Determine the (X, Y) coordinate at the center of the cell enclosing the given text.  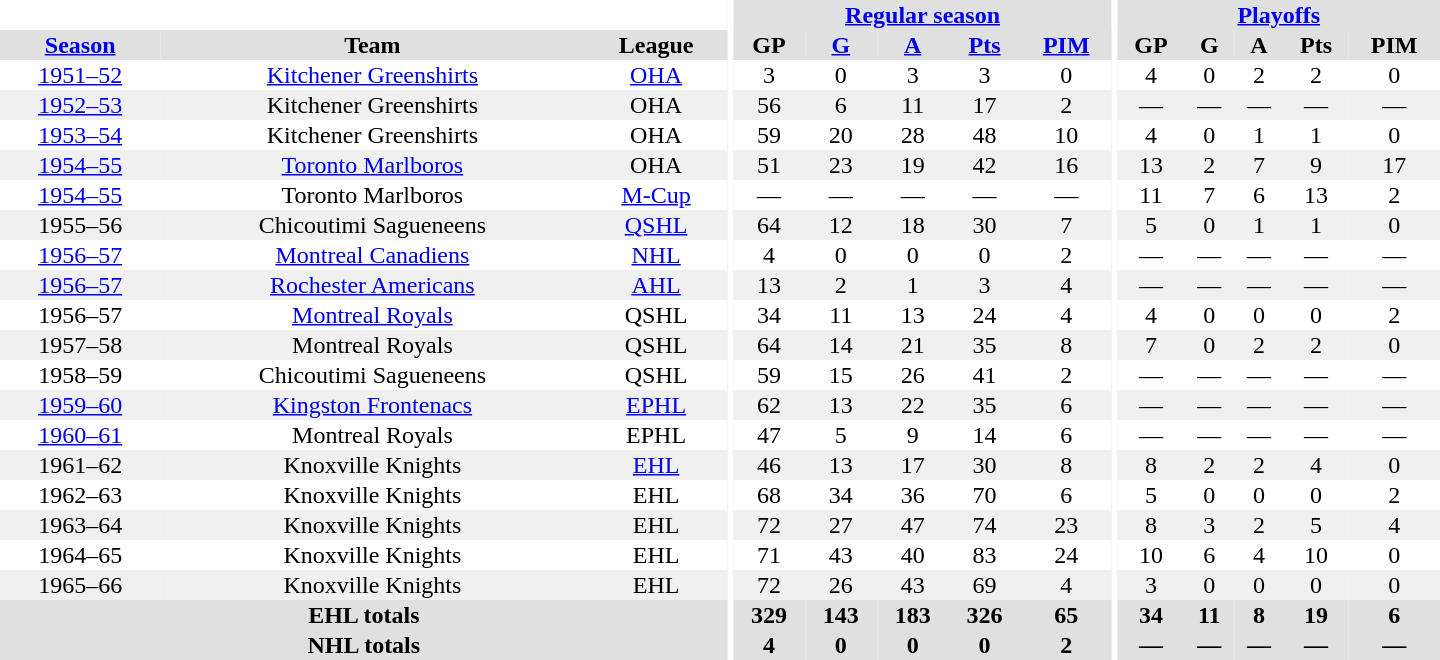
1961–62 (80, 465)
74 (985, 525)
65 (1066, 615)
15 (841, 375)
183 (913, 615)
21 (913, 345)
83 (985, 555)
Montreal Canadiens (372, 255)
1952–53 (80, 105)
18 (913, 225)
42 (985, 165)
28 (913, 135)
1951–52 (80, 75)
62 (769, 405)
51 (769, 165)
1962–63 (80, 495)
Playoffs (1278, 15)
1959–60 (80, 405)
12 (841, 225)
48 (985, 135)
143 (841, 615)
1957–58 (80, 345)
M-Cup (656, 195)
1958–59 (80, 375)
68 (769, 495)
1953–54 (80, 135)
Team (372, 45)
27 (841, 525)
Season (80, 45)
40 (913, 555)
56 (769, 105)
EHL totals (364, 615)
326 (985, 615)
71 (769, 555)
1963–64 (80, 525)
AHL (656, 285)
League (656, 45)
Rochester Americans (372, 285)
46 (769, 465)
329 (769, 615)
20 (841, 135)
69 (985, 585)
36 (913, 495)
Regular season (922, 15)
NHL totals (364, 645)
1964–65 (80, 555)
16 (1066, 165)
1965–66 (80, 585)
1955–56 (80, 225)
22 (913, 405)
Kingston Frontenacs (372, 405)
1960–61 (80, 435)
NHL (656, 255)
70 (985, 495)
41 (985, 375)
